Find where the given text appears and provide that cell's center as [x, y] coordinate. 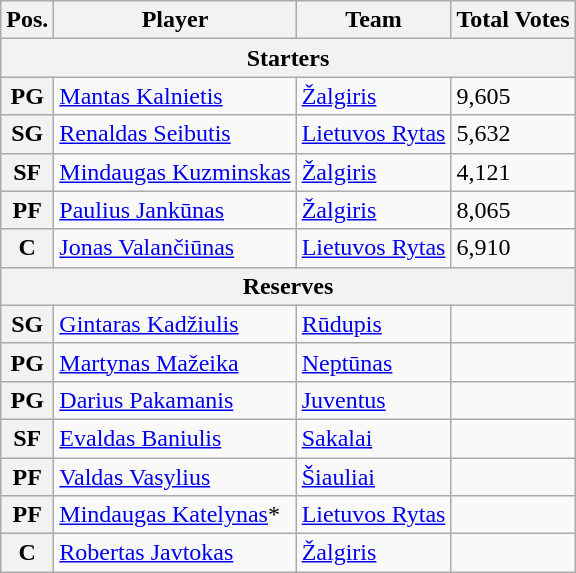
6,910 [513, 248]
Evaldas Baniulis [175, 438]
Pos. [28, 20]
Sakalai [374, 438]
Neptūnas [374, 362]
Player [175, 20]
Šiauliai [374, 477]
Mantas Kalnietis [175, 96]
4,121 [513, 172]
Mindaugas Kuzminskas [175, 172]
Starters [288, 58]
Martynas Mažeika [175, 362]
Reserves [288, 286]
Rūdupis [374, 324]
Team [374, 20]
Valdas Vasylius [175, 477]
Gintaras Kadžiulis [175, 324]
Robertas Javtokas [175, 553]
Juventus [374, 400]
8,065 [513, 210]
Jonas Valančiūnas [175, 248]
Renaldas Seibutis [175, 134]
9,605 [513, 96]
Paulius Jankūnas [175, 210]
Mindaugas Katelynas* [175, 515]
5,632 [513, 134]
Total Votes [513, 20]
Darius Pakamanis [175, 400]
